Find where the given text appears and provide that cell's center as (X, Y) coordinate. 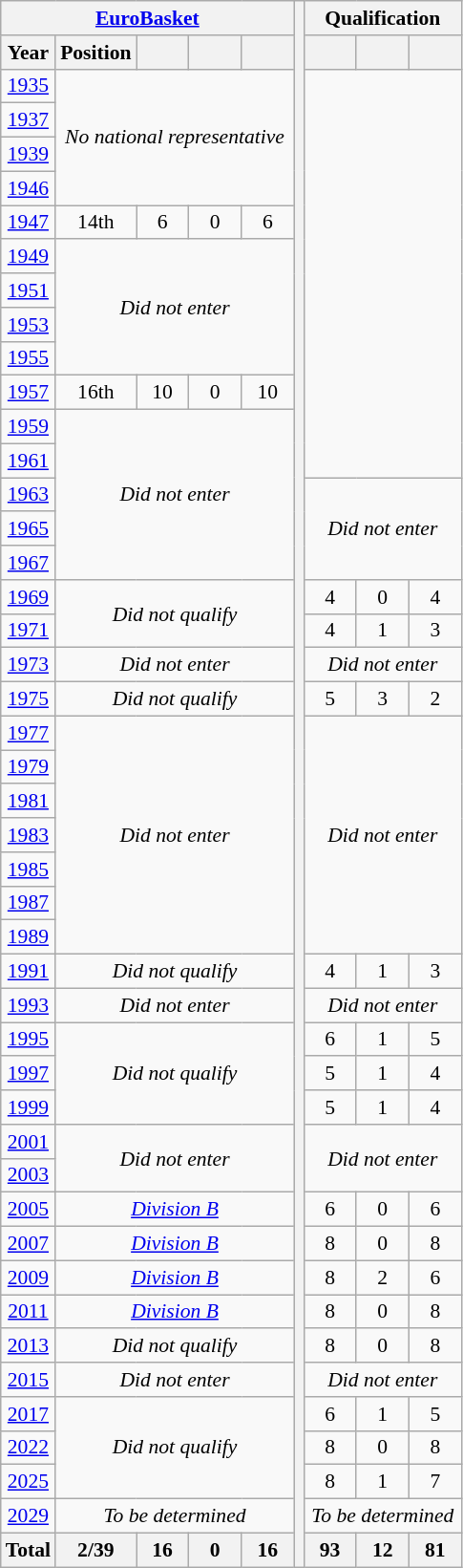
1997 (29, 1074)
2017 (29, 1414)
1953 (29, 325)
1963 (29, 495)
1983 (29, 835)
1971 (29, 631)
2001 (29, 1142)
1955 (29, 358)
1965 (29, 529)
2005 (29, 1210)
2022 (29, 1448)
1981 (29, 802)
2013 (29, 1346)
1975 (29, 699)
Total (29, 1550)
7 (435, 1482)
1985 (29, 870)
1999 (29, 1107)
2011 (29, 1312)
93 (330, 1550)
16th (95, 393)
1939 (29, 155)
1961 (29, 461)
2007 (29, 1244)
12 (382, 1550)
1937 (29, 120)
1979 (29, 767)
1947 (29, 223)
2/39 (95, 1550)
Qualification (382, 18)
1967 (29, 563)
1987 (29, 903)
2009 (29, 1278)
1991 (29, 972)
1951 (29, 290)
14th (95, 223)
1935 (29, 86)
1949 (29, 257)
1959 (29, 427)
1973 (29, 665)
1946 (29, 188)
2015 (29, 1380)
1957 (29, 393)
1993 (29, 1005)
2003 (29, 1175)
1969 (29, 597)
2025 (29, 1482)
1995 (29, 1040)
Position (95, 53)
No national representative (175, 137)
1977 (29, 733)
Year (29, 53)
81 (435, 1550)
2029 (29, 1516)
1989 (29, 937)
EuroBasket (147, 18)
